Determine the (X, Y) coordinate at the center of the cell enclosing the given text.  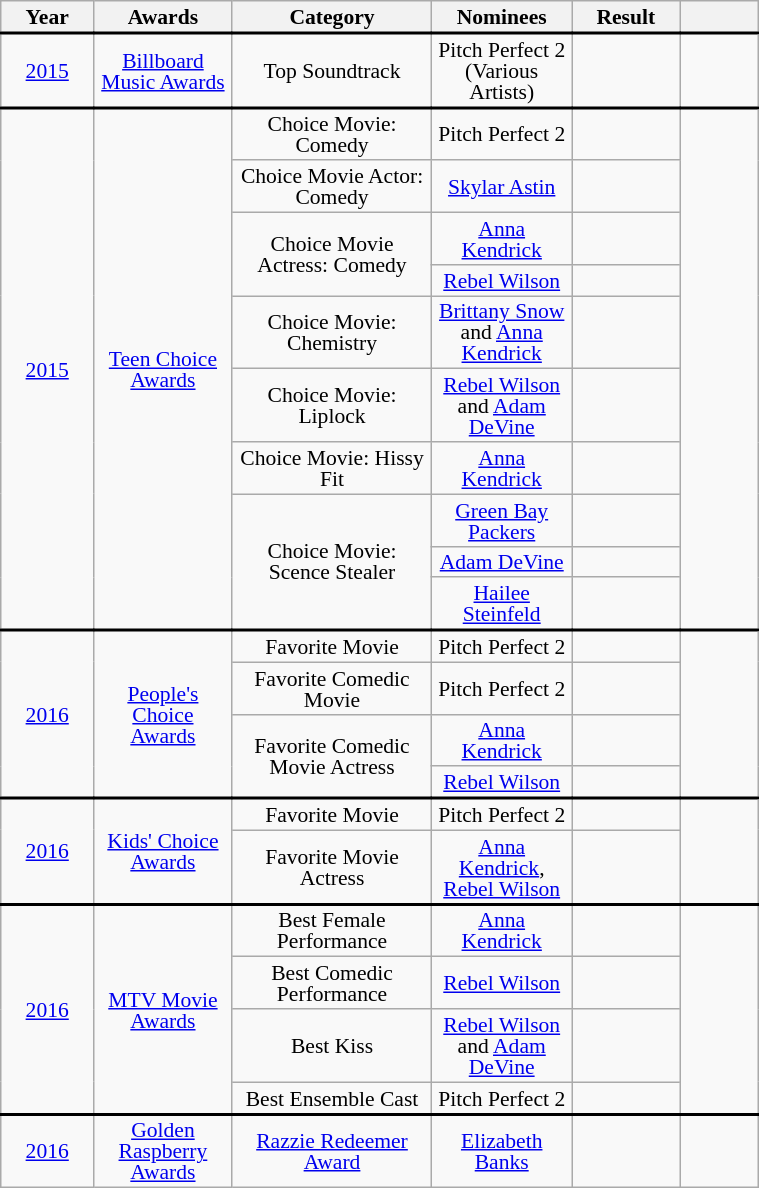
Best Ensemble Cast (332, 1098)
Choice Movie: Scence Stealer (332, 562)
Hailee Steinfeld (502, 604)
Adam DeVine (502, 562)
Skylar Astin (502, 187)
Choice Movie: Liplock (332, 406)
Best Kiss (332, 1046)
Favorite Movie Actress (332, 867)
Kids' Choice Awards (163, 851)
Awards (163, 17)
Anna Kendrick, Rebel Wilson (502, 867)
Best Comedic Performance (332, 983)
Choice Movie: Hissy Fit (332, 468)
Choice Movie: Comedy (332, 134)
Razzie Redeemer Award (332, 1151)
Green Bay Packers (502, 520)
Choice Movie Actress: Comedy (332, 254)
Elizabeth Banks (502, 1151)
Category (332, 17)
Choice Movie: Chemistry (332, 332)
Result (626, 17)
Favorite Comedic Movie Actress (332, 756)
Favorite Comedic Movie (332, 688)
People's Choice Awards (163, 714)
Teen Choice Awards (163, 370)
Year (48, 17)
MTV Movie Awards (163, 1009)
Choice Movie Actor: Comedy (332, 187)
Billboard Music Awards (163, 70)
Best Female Performance (332, 930)
Pitch Perfect 2(Various Artists) (502, 70)
Golden Raspberry Awards (163, 1151)
Brittany Snow and Anna Kendrick (502, 332)
Nominees (502, 17)
Top Soundtrack (332, 70)
